Determine the (X, Y) coordinate at the center of the cell enclosing the given text.  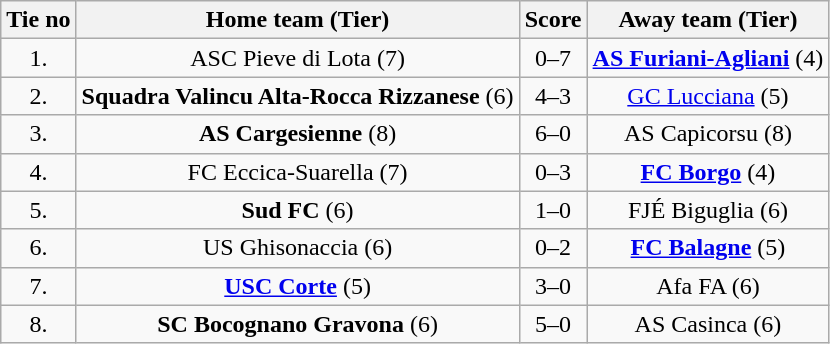
0–3 (553, 172)
Squadra Valincu Alta-Rocca Rizzanese (6) (298, 96)
Tie no (38, 20)
Sud FC (6) (298, 210)
4–3 (553, 96)
8. (38, 324)
AS Casinca (6) (708, 324)
GC Lucciana (5) (708, 96)
6–0 (553, 134)
6. (38, 248)
Score (553, 20)
Away team (Tier) (708, 20)
AS Cargesienne (8) (298, 134)
0–2 (553, 248)
SC Bocognano Gravona (6) (298, 324)
FC Borgo (4) (708, 172)
2. (38, 96)
ASC Pieve di Lota (7) (298, 58)
5. (38, 210)
5–0 (553, 324)
AS Furiani-Agliani (4) (708, 58)
Home team (Tier) (298, 20)
US Ghisonaccia (6) (298, 248)
AS Capicorsu (8) (708, 134)
7. (38, 286)
FC Balagne (5) (708, 248)
0–7 (553, 58)
FC Eccica-Suarella (7) (298, 172)
Afa FA (6) (708, 286)
1–0 (553, 210)
4. (38, 172)
1. (38, 58)
USC Corte (5) (298, 286)
3. (38, 134)
FJÉ Biguglia (6) (708, 210)
3–0 (553, 286)
